Find where the given text appears and provide that cell's center as (x, y) coordinate. 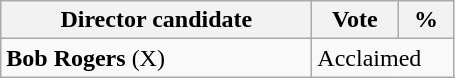
% (426, 20)
Bob Rogers (X) (156, 58)
Director candidate (156, 20)
Vote (355, 20)
Acclaimed (383, 58)
